Output the [X, Y] coordinate of the center of the cell containing the given text.  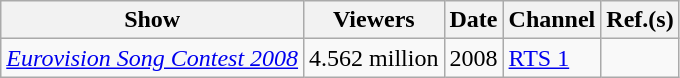
Channel [552, 20]
Date [474, 20]
2008 [474, 58]
4.562 million [374, 58]
Show [152, 20]
Ref.(s) [640, 20]
Viewers [374, 20]
RTS 1 [552, 58]
Eurovision Song Contest 2008 [152, 58]
